Capture the cell that displays the provided text and extract its (X, Y) central coordinate. 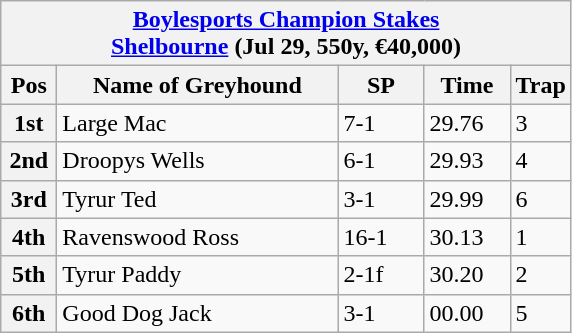
29.93 (467, 161)
Tyrur Ted (198, 199)
Boylesports Champion Stakes Shelbourne (Jul 29, 550y, €40,000) (286, 34)
30.20 (467, 275)
2-1f (381, 275)
29.99 (467, 199)
3 (540, 123)
Large Mac (198, 123)
5th (29, 275)
Time (467, 85)
6th (29, 313)
6 (540, 199)
16-1 (381, 237)
4th (29, 237)
Good Dog Jack (198, 313)
3rd (29, 199)
SP (381, 85)
1 (540, 237)
29.76 (467, 123)
7-1 (381, 123)
Pos (29, 85)
1st (29, 123)
30.13 (467, 237)
Droopys Wells (198, 161)
4 (540, 161)
6-1 (381, 161)
Tyrur Paddy (198, 275)
2nd (29, 161)
Name of Greyhound (198, 85)
Ravenswood Ross (198, 237)
5 (540, 313)
2 (540, 275)
Trap (540, 85)
00.00 (467, 313)
